For the text-containing cell, return its midpoint in [X, Y] coordinate format. 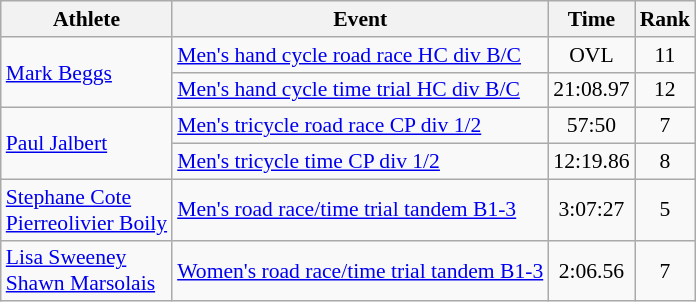
Mark Beggs [86, 72]
12:19.86 [591, 162]
12 [666, 90]
Athlete [86, 19]
Women's road race/time trial tandem B1-3 [360, 270]
Men's hand cycle road race HC div B/C [360, 55]
57:50 [591, 126]
OVL [591, 55]
Stephane Cote Pierreolivier Boily [86, 210]
Men's tricycle road race CP div 1/2 [360, 126]
11 [666, 55]
Paul Jalbert [86, 144]
Men's tricycle time CP div 1/2 [360, 162]
2:06.56 [591, 270]
21:08.97 [591, 90]
Men's hand cycle time trial HC div B/C [360, 90]
3:07:27 [591, 210]
Time [591, 19]
Rank [666, 19]
8 [666, 162]
Men's road race/time trial tandem B1-3 [360, 210]
Lisa Sweeney Shawn Marsolais [86, 270]
5 [666, 210]
Event [360, 19]
